Provide the [x, y] coordinate of the cell's center where the given text is located.  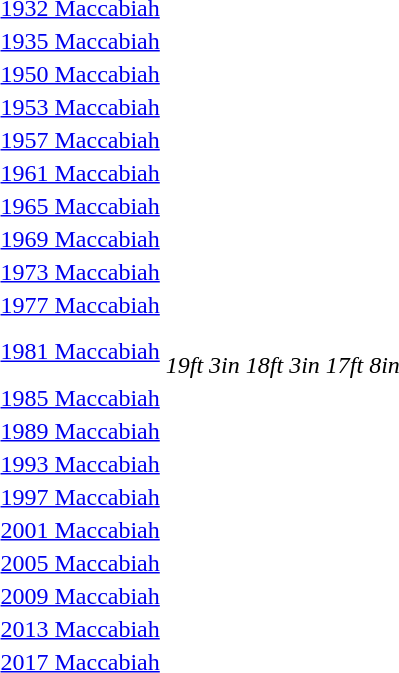
19ft 3in [202, 352]
18ft 3in [282, 352]
